Scan for the cell matching the given text and deliver its [X, Y] coordinate at center. 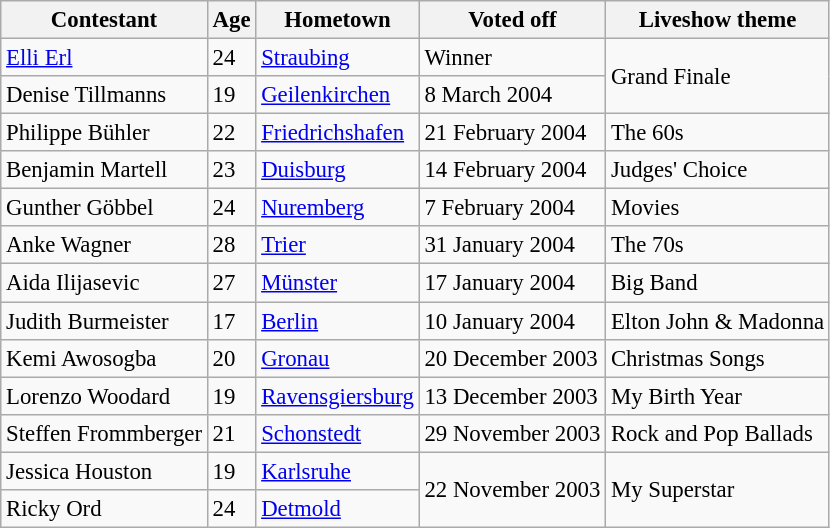
Voted off [512, 20]
Age [232, 20]
31 January 2004 [512, 245]
Liveshow theme [718, 20]
Ravensgiersburg [338, 396]
Movies [718, 208]
Aida Ilijasevic [104, 283]
29 November 2003 [512, 433]
17 January 2004 [512, 283]
Benjamin Martell [104, 170]
Judith Burmeister [104, 321]
Kemi Awosogba [104, 358]
22 November 2003 [512, 490]
Contestant [104, 20]
10 January 2004 [512, 321]
My Birth Year [718, 396]
Berlin [338, 321]
Karlsruhe [338, 471]
Philippe Bühler [104, 133]
Grand Finale [718, 76]
Elli Erl [104, 58]
21 February 2004 [512, 133]
27 [232, 283]
Steffen Frommberger [104, 433]
Gronau [338, 358]
7 February 2004 [512, 208]
Friedrichshafen [338, 133]
Anke Wagner [104, 245]
Nuremberg [338, 208]
Hometown [338, 20]
Winner [512, 58]
The 60s [718, 133]
20 [232, 358]
Big Band [718, 283]
The 70s [718, 245]
Christmas Songs [718, 358]
Trier [338, 245]
Schonstedt [338, 433]
Jessica Houston [104, 471]
Geilenkirchen [338, 95]
23 [232, 170]
Lorenzo Woodard [104, 396]
Ricky Ord [104, 509]
Rock and Pop Ballads [718, 433]
17 [232, 321]
21 [232, 433]
20 December 2003 [512, 358]
Gunther Göbbel [104, 208]
8 March 2004 [512, 95]
Detmold [338, 509]
Judges' Choice [718, 170]
Elton John & Madonna [718, 321]
Münster [338, 283]
28 [232, 245]
Straubing [338, 58]
Duisburg [338, 170]
13 December 2003 [512, 396]
Denise Tillmanns [104, 95]
14 February 2004 [512, 170]
My Superstar [718, 490]
22 [232, 133]
